Provide the (X, Y) coordinate of the cell's center where the given text is located.  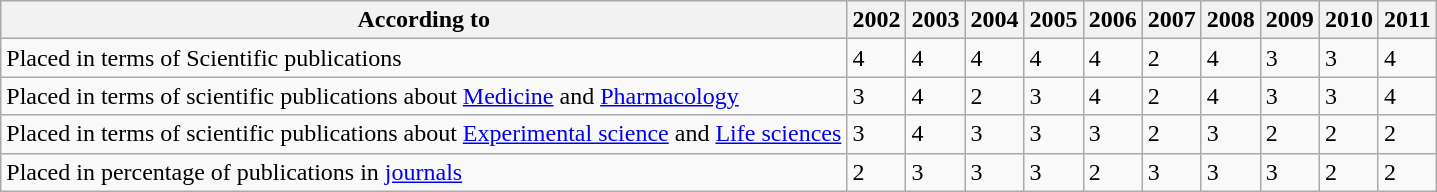
2003 (936, 20)
2010 (1348, 20)
2005 (1054, 20)
2008 (1230, 20)
2002 (876, 20)
Placed in terms of Scientific publications (424, 58)
Placed in percentage of publications in journals (424, 172)
Placed in terms of scientific publications about Medicine and Pharmacology (424, 96)
2004 (994, 20)
Placed in terms of scientific publications about Experimental science and Life sciences (424, 134)
2011 (1407, 20)
2006 (1112, 20)
2007 (1172, 20)
2009 (1290, 20)
According to (424, 20)
